Return the [x, y] coordinate for the center point of the cell that contains the specified text.  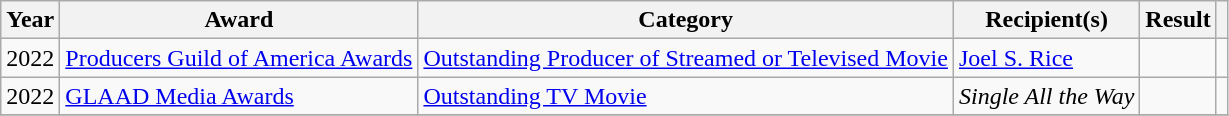
GLAAD Media Awards [239, 96]
Recipient(s) [1046, 20]
Single All the Way [1046, 96]
Outstanding Producer of Streamed or Televised Movie [686, 58]
Joel S. Rice [1046, 58]
Result [1178, 20]
Year [30, 20]
Category [686, 20]
Award [239, 20]
Producers Guild of America Awards [239, 58]
Outstanding TV Movie [686, 96]
